Output the [x, y] coordinate of the center of the cell containing the given text.  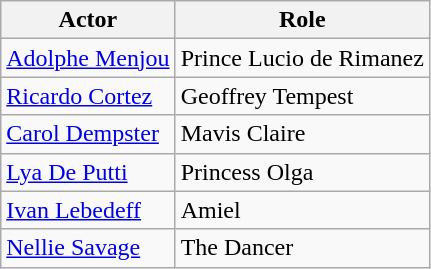
Mavis Claire [302, 134]
Princess Olga [302, 172]
Geoffrey Tempest [302, 96]
Actor [88, 20]
Carol Dempster [88, 134]
Ivan Lebedeff [88, 210]
Prince Lucio de Rimanez [302, 58]
Adolphe Menjou [88, 58]
Amiel [302, 210]
Ricardo Cortez [88, 96]
The Dancer [302, 248]
Nellie Savage [88, 248]
Lya De Putti [88, 172]
Role [302, 20]
